Output the (x, y) coordinate of the center of the cell containing the given text.  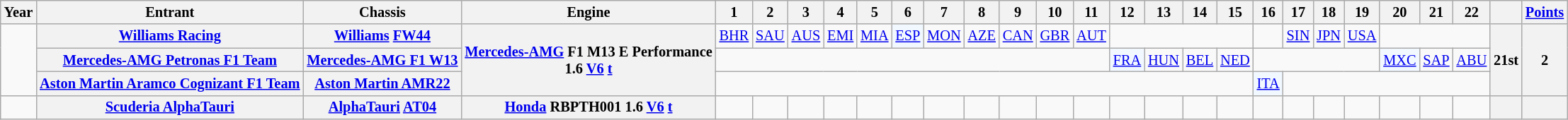
SIN (1299, 36)
13 (1164, 12)
7 (943, 12)
12 (1127, 12)
Year (18, 12)
14 (1200, 12)
17 (1299, 12)
BEL (1200, 60)
AZE (982, 36)
18 (1329, 12)
ESP (908, 36)
USA (1362, 36)
20 (1399, 12)
GBR (1055, 36)
Williams FW44 (382, 36)
EMI (840, 36)
MON (943, 36)
AlphaTauri AT04 (382, 107)
15 (1235, 12)
Aston Martin Aramco Cognizant F1 Team (170, 83)
Mercedes-AMG F1 M13 E Performance1.6 V6 t (588, 59)
SAP (1436, 60)
Points (1545, 12)
JPN (1329, 36)
4 (840, 12)
Honda RBPTH001 1.6 V6 t (588, 107)
16 (1268, 12)
AUT (1091, 36)
ITA (1268, 83)
19 (1362, 12)
Mercedes-AMG F1 W13 (382, 60)
MIA (874, 36)
9 (1018, 12)
SAU (770, 36)
Williams Racing (170, 36)
1 (734, 12)
Scuderia AlphaTauri (170, 107)
3 (806, 12)
6 (908, 12)
AUS (806, 36)
HUN (1164, 60)
BHR (734, 36)
NED (1235, 60)
Entrant (170, 12)
ABU (1472, 60)
Mercedes-AMG Petronas F1 Team (170, 60)
21st (1506, 59)
21 (1436, 12)
11 (1091, 12)
8 (982, 12)
Chassis (382, 12)
22 (1472, 12)
Aston Martin AMR22 (382, 83)
CAN (1018, 36)
Engine (588, 12)
FRA (1127, 60)
10 (1055, 12)
5 (874, 12)
MXC (1399, 60)
